Search for the cell housing the specified text and yield its [X, Y] center coordinate. 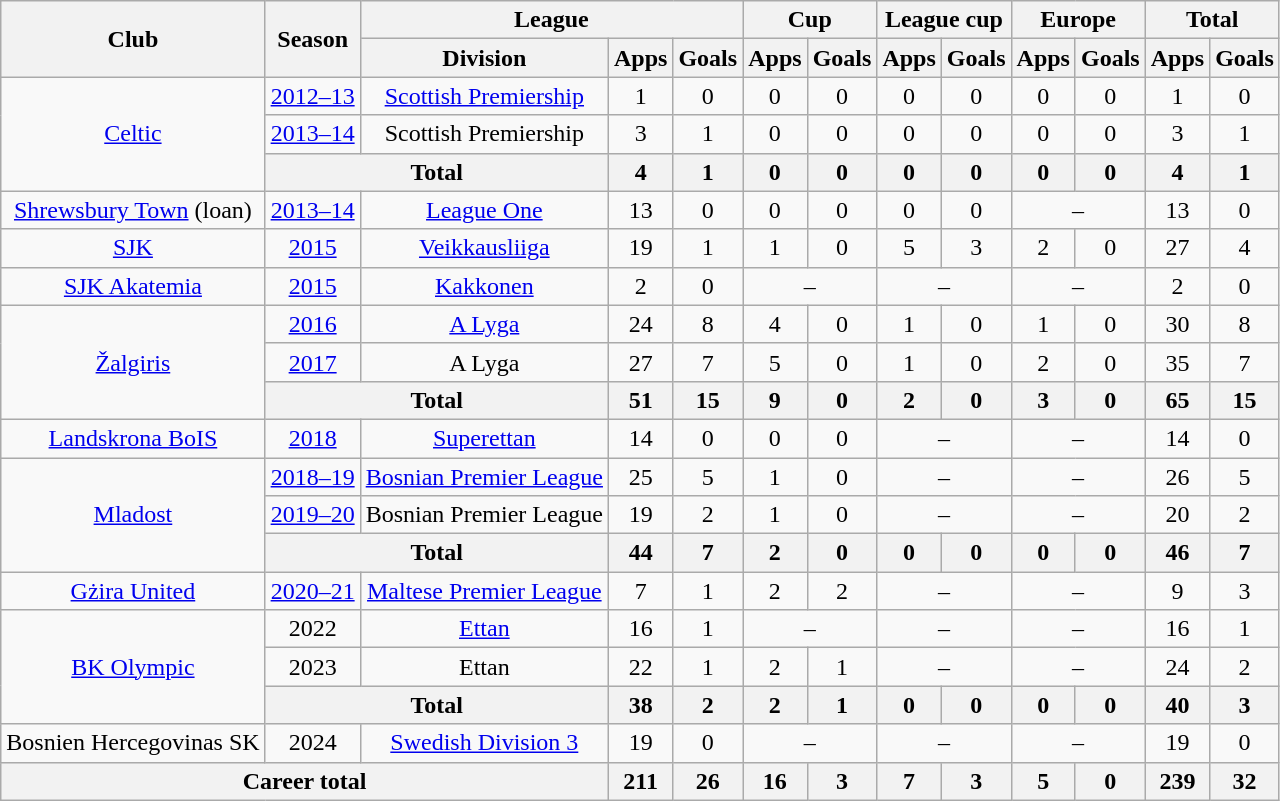
2024 [312, 743]
35 [1177, 362]
40 [1177, 705]
2020–21 [312, 591]
22 [640, 667]
BK Olympic [133, 667]
2012–13 [312, 96]
51 [640, 400]
Division [484, 58]
2016 [312, 324]
Superettan [484, 438]
Swedish Division 3 [484, 743]
Gżira United [133, 591]
SJK [133, 248]
Shrewsbury Town (loan) [133, 210]
League cup [944, 20]
Landskrona BoIS [133, 438]
Kakkonen [484, 286]
32 [1245, 781]
Bosnien Hercegovinas SK [133, 743]
2017 [312, 362]
46 [1177, 553]
44 [640, 553]
Career total [305, 781]
Celtic [133, 134]
2023 [312, 667]
20 [1177, 515]
SJK Akatemia [133, 286]
League [551, 20]
38 [640, 705]
Cup [810, 20]
Europe [1078, 20]
Club [133, 39]
2018–19 [312, 477]
Žalgiris [133, 362]
2019–20 [312, 515]
League One [484, 210]
2022 [312, 629]
30 [1177, 324]
65 [1177, 400]
Veikkausliiga [484, 248]
Season [312, 39]
211 [640, 781]
2018 [312, 438]
25 [640, 477]
Maltese Premier League [484, 591]
Mladost [133, 515]
239 [1177, 781]
